Scan for the cell matching the given text and deliver its (X, Y) coordinate at center. 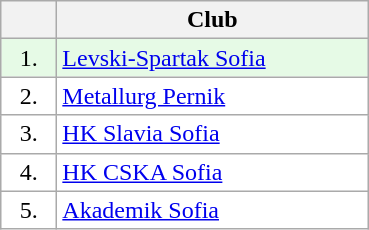
HK CSKA Sofia (212, 172)
5. (29, 210)
4. (29, 172)
Metallurg Pernik (212, 96)
Levski-Spartak Sofia (212, 58)
HK Slavia Sofia (212, 134)
1. (29, 58)
2. (29, 96)
Akademik Sofia (212, 210)
Club (212, 20)
3. (29, 134)
